Identify which cell holds the provided text, then report its (X, Y) central coordinate. 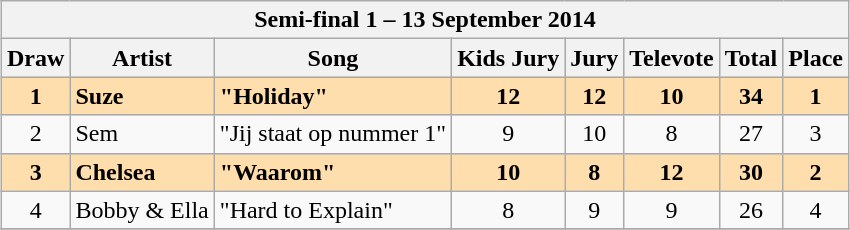
Sem (142, 134)
Draw (36, 58)
"Jij staat op nummer 1" (332, 134)
30 (751, 172)
Chelsea (142, 172)
34 (751, 96)
"Hard to Explain" (332, 210)
"Holiday" (332, 96)
Artist (142, 58)
Televote (672, 58)
Song (332, 58)
Kids Jury (508, 58)
Place (816, 58)
Suze (142, 96)
"Waarom" (332, 172)
Jury (594, 58)
Bobby & Ella (142, 210)
Total (751, 58)
Semi-final 1 – 13 September 2014 (426, 20)
26 (751, 210)
27 (751, 134)
